Detect which cell encompasses the target text, then output its (X, Y) center coordinate. 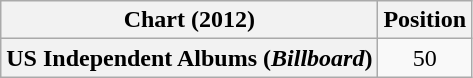
Chart (2012) (190, 20)
50 (425, 58)
Position (425, 20)
US Independent Albums (Billboard) (190, 58)
